Search for the cell housing the specified text and yield its (X, Y) center coordinate. 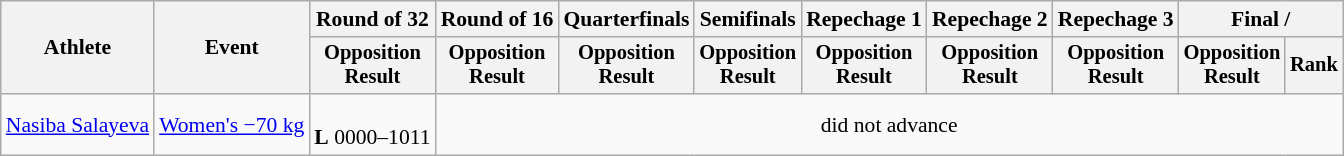
Semifinals (748, 19)
Repechage 2 (990, 19)
Quarterfinals (626, 19)
L 0000–1011 (372, 124)
Athlete (78, 48)
Repechage 1 (864, 19)
Women's −70 kg (232, 124)
Event (232, 48)
Nasiba Salayeva (78, 124)
Final / (1261, 19)
Rank (1314, 66)
Repechage 3 (1116, 19)
did not advance (890, 124)
Round of 32 (372, 19)
Round of 16 (498, 19)
